Provide the (X, Y) coordinate of the cell's center where the given text is located.  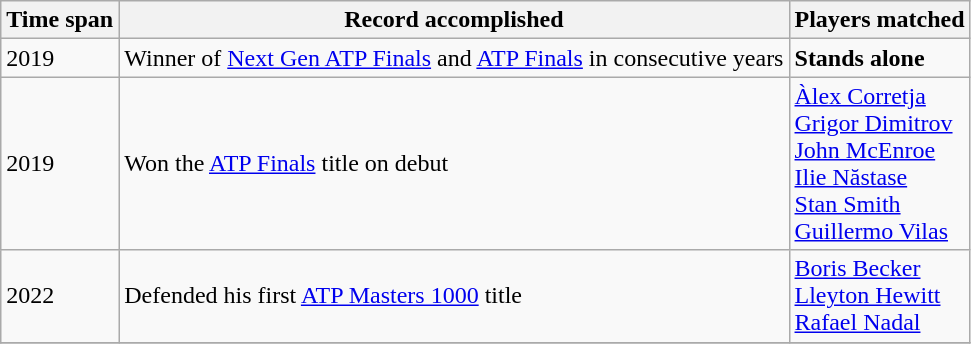
Winner of Next Gen ATP Finals and ATP Finals in consecutive years (454, 58)
Stands alone (880, 58)
Defended his first ATP Masters 1000 title (454, 296)
Time span (60, 20)
2022 (60, 296)
Boris BeckerLleyton HewittRafael Nadal (880, 296)
Àlex CorretjaGrigor DimitrovJohn McEnroeIlie NăstaseStan SmithGuillermo Vilas (880, 164)
Won the ATP Finals title on debut (454, 164)
Record accomplished (454, 20)
Players matched (880, 20)
